Find where the given text appears and provide that cell's center as (X, Y) coordinate. 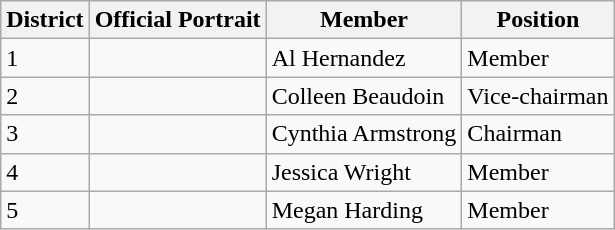
Chairman (538, 134)
4 (45, 172)
Jessica Wright (364, 172)
Colleen Beaudoin (364, 96)
1 (45, 58)
3 (45, 134)
District (45, 20)
Megan Harding (364, 210)
5 (45, 210)
Cynthia Armstrong (364, 134)
Vice-chairman (538, 96)
Al Hernandez (364, 58)
2 (45, 96)
Official Portrait (178, 20)
Position (538, 20)
